From the cell containing the given text, extract its center point as [X, Y] coordinate. 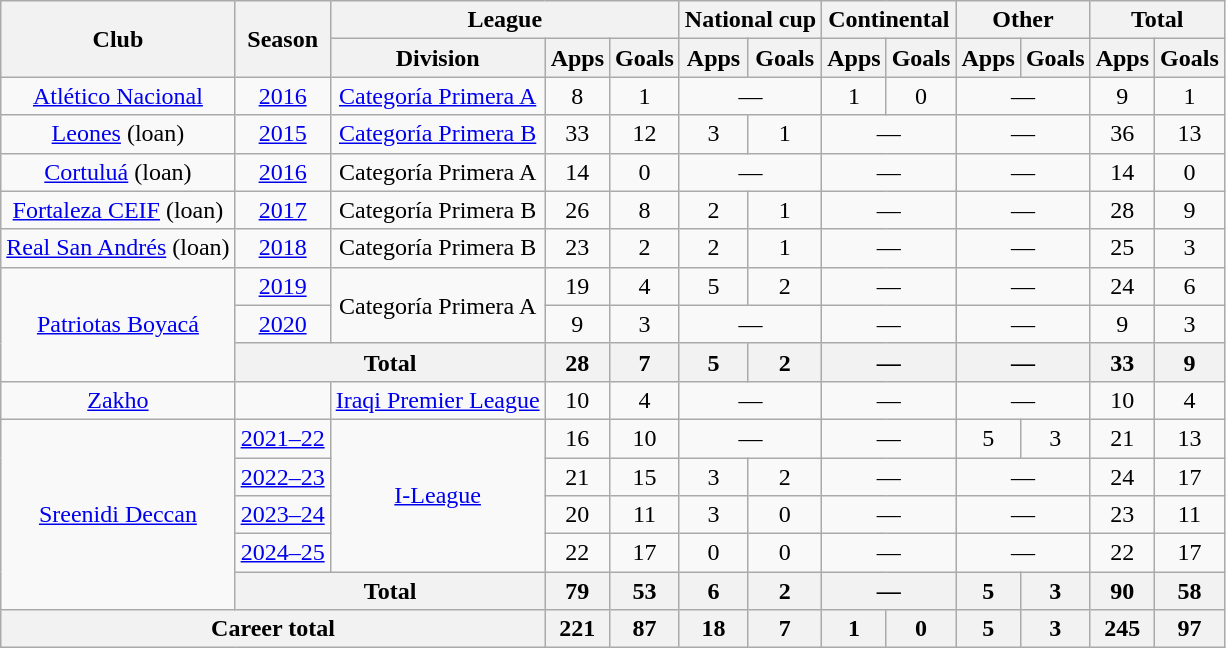
Leones (loan) [118, 134]
221 [577, 629]
12 [645, 134]
58 [1190, 591]
18 [713, 629]
53 [645, 591]
97 [1190, 629]
2022–23 [282, 477]
25 [1122, 248]
87 [645, 629]
2015 [282, 134]
36 [1122, 134]
Atlético Nacional [118, 96]
Division [438, 58]
2020 [282, 324]
2021–22 [282, 438]
Club [118, 39]
I-League [438, 495]
15 [645, 477]
26 [577, 210]
79 [577, 591]
2024–25 [282, 553]
Real San Andrés (loan) [118, 248]
Iraqi Premier League [438, 400]
Other [1023, 20]
Cortuluá (loan) [118, 172]
League [504, 20]
Zakho [118, 400]
Patriotas Boyacá [118, 324]
Fortaleza CEIF (loan) [118, 210]
2019 [282, 286]
National cup [750, 20]
16 [577, 438]
2018 [282, 248]
2023–24 [282, 515]
2017 [282, 210]
Season [282, 39]
19 [577, 286]
245 [1122, 629]
Career total [273, 629]
Sreenidi Deccan [118, 514]
Continental [889, 20]
20 [577, 515]
90 [1122, 591]
